Find where the given text appears and provide that cell's center as [X, Y] coordinate. 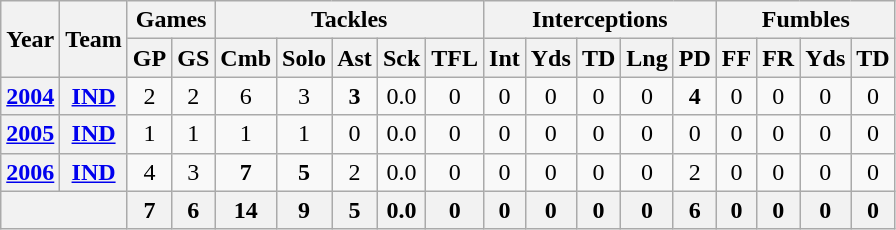
GS [194, 58]
PD [694, 58]
2005 [30, 134]
FR [778, 58]
2004 [30, 96]
Games [170, 20]
Lng [647, 58]
Year [30, 39]
2006 [30, 172]
Cmb [246, 58]
Ast [355, 58]
Tackles [350, 20]
TFL [455, 58]
Solo [304, 58]
9 [304, 210]
Int [505, 58]
Team [94, 39]
Interceptions [600, 20]
Sck [401, 58]
14 [246, 210]
Fumbles [806, 20]
GP [149, 58]
FF [736, 58]
